Scan for the cell matching the given text and deliver its (X, Y) coordinate at center. 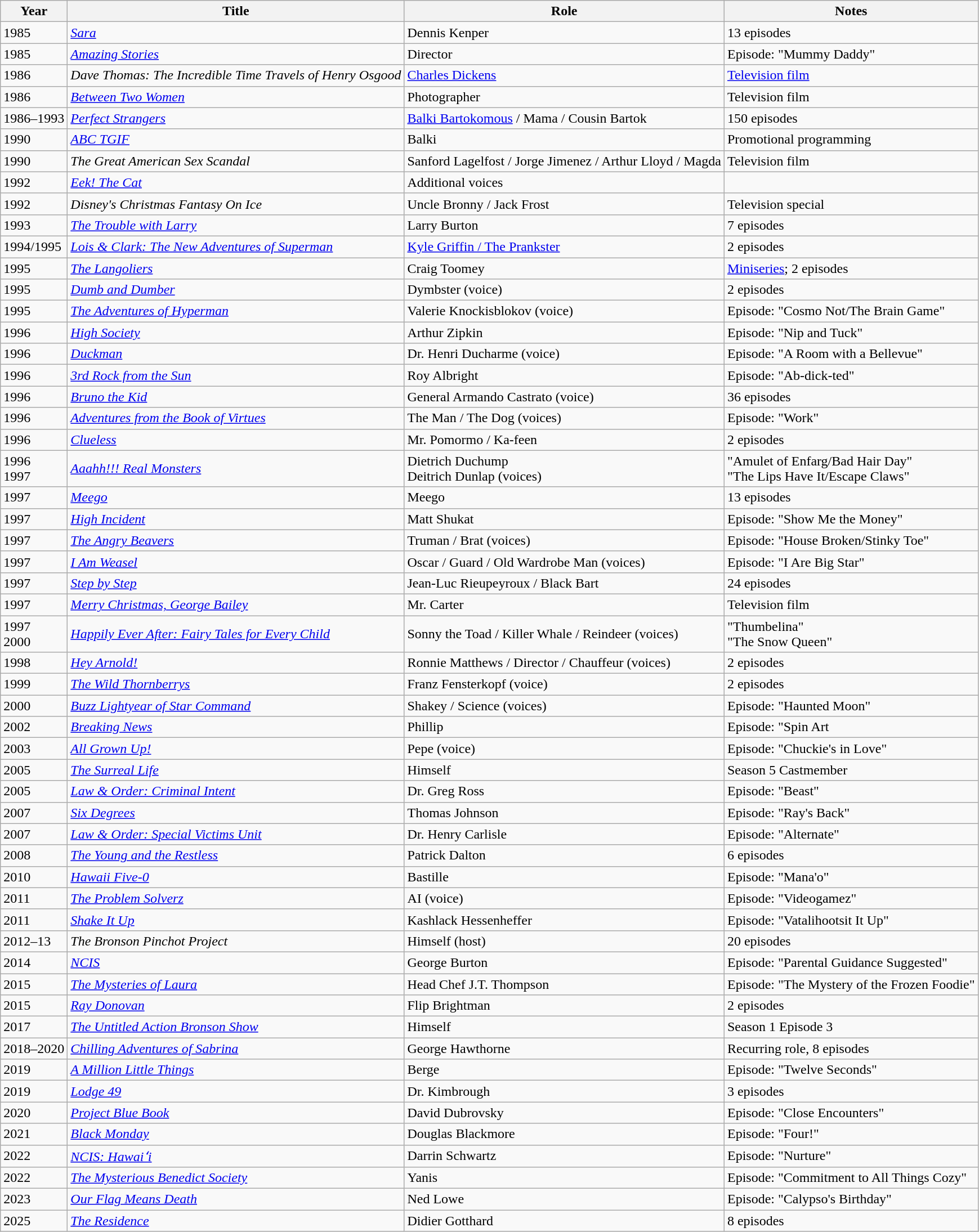
Mr. Pomormo / Ka-feen (564, 440)
Episode: "The Mystery of the Frozen Foodie" (851, 984)
Oscar / Guard / Old Wardrobe Man (voices) (564, 562)
Valerie Knockisblokov (voice) (564, 311)
George Hawthorne (564, 1049)
Bastille (564, 877)
The Adventures of Hyperman (236, 311)
The Trouble with Larry (236, 225)
Patrick Dalton (564, 855)
Dennis Kenper (564, 33)
Darrin Schwartz (564, 1156)
2014 (34, 962)
Merry Christmas, George Bailey (236, 604)
2018–2020 (34, 1049)
The Mysterious Benedict Society (236, 1178)
NCIS (236, 962)
Ned Lowe (564, 1199)
Matt Shukat (564, 519)
Episode: "Beast" (851, 791)
Duckman (236, 354)
2008 (34, 855)
Lodge 49 (236, 1091)
2020 (34, 1113)
Episode: "House Broken/Stinky Toe" (851, 540)
Between Two Women (236, 97)
2021 (34, 1134)
Phillip (564, 727)
Happily Ever After: Fairy Tales for Every Child (236, 634)
David Dubrovsky (564, 1113)
Director (564, 54)
Jean-Luc Rieupeyroux / Black Bart (564, 583)
2025 (34, 1221)
All Grown Up! (236, 749)
Disney's Christmas Fantasy On Ice (236, 204)
Miniseries; 2 episodes (851, 268)
Clueless (236, 440)
Perfect Strangers (236, 118)
Aaahh!!! Real Monsters (236, 468)
3rd Rock from the Sun (236, 375)
Larry Burton (564, 225)
Mr. Carter (564, 604)
2000 (34, 706)
ABC TGIF (236, 140)
I Am Weasel (236, 562)
Our Flag Means Death (236, 1199)
Episode: "Nip and Tuck" (851, 333)
Episode: "A Room with a Bellevue" (851, 354)
Season 1 Episode 3 (851, 1027)
The Wild Thornberrys (236, 684)
Pepe (voice) (564, 749)
Episode: "Mana'o" (851, 877)
The Mysteries of Laura (236, 984)
The Residence (236, 1221)
1994/1995 (34, 247)
High Incident (236, 519)
NCIS: Hawaiʻi (236, 1156)
1986–1993 (34, 118)
19961997 (34, 468)
20 episodes (851, 941)
Dietrich DuchumpDeitrich Dunlap (voices) (564, 468)
Yanis (564, 1178)
"Thumbelina""The Snow Queen" (851, 634)
High Society (236, 333)
Dr. Henry Carlisle (564, 834)
Didier Gotthard (564, 1221)
Recurring role, 8 episodes (851, 1049)
Ronnie Matthews / Director / Chauffeur (voices) (564, 663)
Kyle Griffin / The Prankster (564, 247)
Episode: "Ab-dick-ted" (851, 375)
2003 (34, 749)
Dr. Kimbrough (564, 1091)
Douglas Blackmore (564, 1134)
George Burton (564, 962)
Law & Order: Special Victims Unit (236, 834)
Episode: "Twelve Seconds" (851, 1070)
1998 (34, 663)
General Armando Castrato (voice) (564, 397)
Episode: "I Are Big Star" (851, 562)
24 episodes (851, 583)
Hawaii Five-0 (236, 877)
Himself (host) (564, 941)
Title (236, 11)
Episode: "Spin Art (851, 727)
Adventures from the Book of Virtues (236, 418)
19972000 (34, 634)
Shake It Up (236, 920)
The Great American Sex Scandal (236, 161)
150 episodes (851, 118)
The Young and the Restless (236, 855)
A Million Little Things (236, 1070)
"Amulet of Enfarg/Bad Hair Day""The Lips Have It/Escape Claws" (851, 468)
Roy Albright (564, 375)
Breaking News (236, 727)
Six Degrees (236, 813)
Season 5 Castmember (851, 770)
Episode: "Parental Guidance Suggested" (851, 962)
Episode: "Calypso's Birthday" (851, 1199)
Episode: "Haunted Moon" (851, 706)
Episode: "Vatalihootsit It Up" (851, 920)
Balki Bartokomous / Mama / Cousin Bartok (564, 118)
2010 (34, 877)
Sonny the Toad / Killer Whale / Reindeer (voices) (564, 634)
Thomas Johnson (564, 813)
2012–13 (34, 941)
Buzz Lightyear of Star Command (236, 706)
The Man / The Dog (voices) (564, 418)
Photographer (564, 97)
Sanford Lagelfost / Jorge Jimenez / Arthur Lloyd / Magda (564, 161)
Additional voices (564, 182)
Charles Dickens (564, 75)
2023 (34, 1199)
Role (564, 11)
Episode: "Chuckie's in Love" (851, 749)
8 episodes (851, 1221)
Craig Toomey (564, 268)
36 episodes (851, 397)
Ray Donovan (236, 1006)
Bruno the Kid (236, 397)
Episode: "Close Encounters" (851, 1113)
The Langoliers (236, 268)
3 episodes (851, 1091)
Episode: "Mummy Daddy" (851, 54)
Uncle Bronny / Jack Frost (564, 204)
Episode: "Videogamez" (851, 898)
The Angry Beavers (236, 540)
Episode: "Show Me the Money" (851, 519)
Dymbster (voice) (564, 290)
Episode: "Ray's Back" (851, 813)
Episode: "Commitment to All Things Cozy" (851, 1178)
2002 (34, 727)
Sara (236, 33)
Chilling Adventures of Sabrina (236, 1049)
The Untitled Action Bronson Show (236, 1027)
Head Chef J.T. Thompson (564, 984)
Dr. Greg Ross (564, 791)
Eek! The Cat (236, 182)
Episode: "Alternate" (851, 834)
Episode: "Nurture" (851, 1156)
Dr. Henri Ducharme (voice) (564, 354)
1999 (34, 684)
Arthur Zipkin (564, 333)
6 episodes (851, 855)
Truman / Brat (voices) (564, 540)
Episode: "Cosmo Not/The Brain Game" (851, 311)
7 episodes (851, 225)
Franz Fensterkopf (voice) (564, 684)
Dumb and Dumber (236, 290)
Year (34, 11)
Berge (564, 1070)
Step by Step (236, 583)
Amazing Stories (236, 54)
Television special (851, 204)
Balki (564, 140)
AI (voice) (564, 898)
Kashlack Hessenheffer (564, 920)
Project Blue Book (236, 1113)
The Problem Solverz (236, 898)
The Bronson Pinchot Project (236, 941)
Episode: "Four!" (851, 1134)
Notes (851, 11)
Lois & Clark: The New Adventures of Superman (236, 247)
1993 (34, 225)
Black Monday (236, 1134)
Hey Arnold! (236, 663)
Shakey / Science (voices) (564, 706)
2017 (34, 1027)
Promotional programming (851, 140)
The Surreal Life (236, 770)
Flip Brightman (564, 1006)
Episode: "Work" (851, 418)
Law & Order: Criminal Intent (236, 791)
Dave Thomas: The Incredible Time Travels of Henry Osgood (236, 75)
